Provide the [x, y] coordinate of the cell's center where the given text is located.  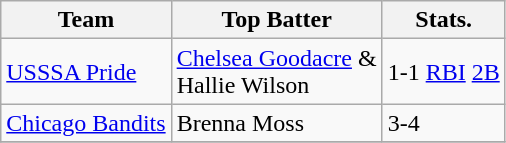
1-1 RBI 2B [444, 72]
3-4 [444, 123]
Brenna Moss [276, 123]
Chicago Bandits [86, 123]
Team [86, 20]
USSSA Pride [86, 72]
Top Batter [276, 20]
Chelsea Goodacre &Hallie Wilson [276, 72]
Stats. [444, 20]
